Find where the given text appears and provide that cell's center as (x, y) coordinate. 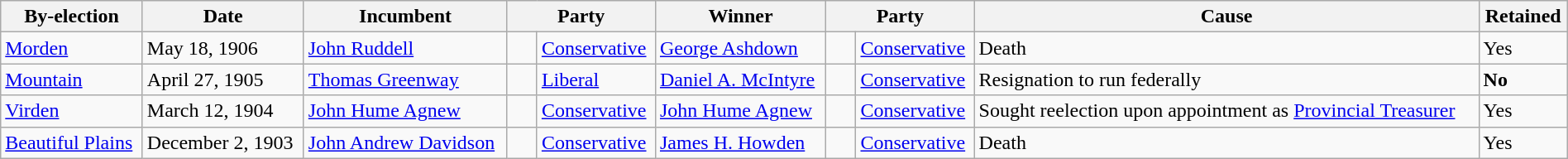
Sought reelection upon appointment as Provincial Treasurer (1226, 111)
Incumbent (405, 17)
John Ruddell (405, 48)
Daniel A. McIntyre (740, 79)
May 18, 1906 (223, 48)
December 2, 1903 (223, 142)
By-election (72, 17)
April 27, 1905 (223, 79)
No (1523, 79)
Liberal (595, 79)
Mountain (72, 79)
Thomas Greenway (405, 79)
Retained (1523, 17)
Winner (740, 17)
Resignation to run federally (1226, 79)
Virden (72, 111)
James H. Howden (740, 142)
John Andrew Davidson (405, 142)
Date (223, 17)
Beautiful Plains (72, 142)
George Ashdown (740, 48)
March 12, 1904 (223, 111)
Cause (1226, 17)
Morden (72, 48)
